For the text-containing cell, return its midpoint in (X, Y) coordinate format. 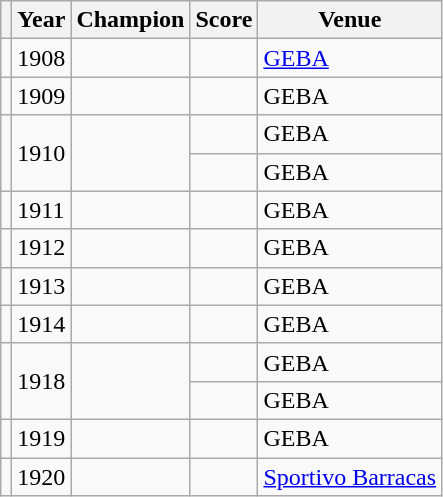
1912 (42, 248)
1913 (42, 286)
Sportivo Barracas (350, 477)
Score (224, 20)
1918 (42, 381)
1909 (42, 96)
1911 (42, 210)
1920 (42, 477)
Champion (130, 20)
1910 (42, 153)
1908 (42, 58)
1919 (42, 438)
Venue (350, 20)
Year (42, 20)
1914 (42, 324)
